Provide the [X, Y] coordinate of the cell's center where the given text is located.  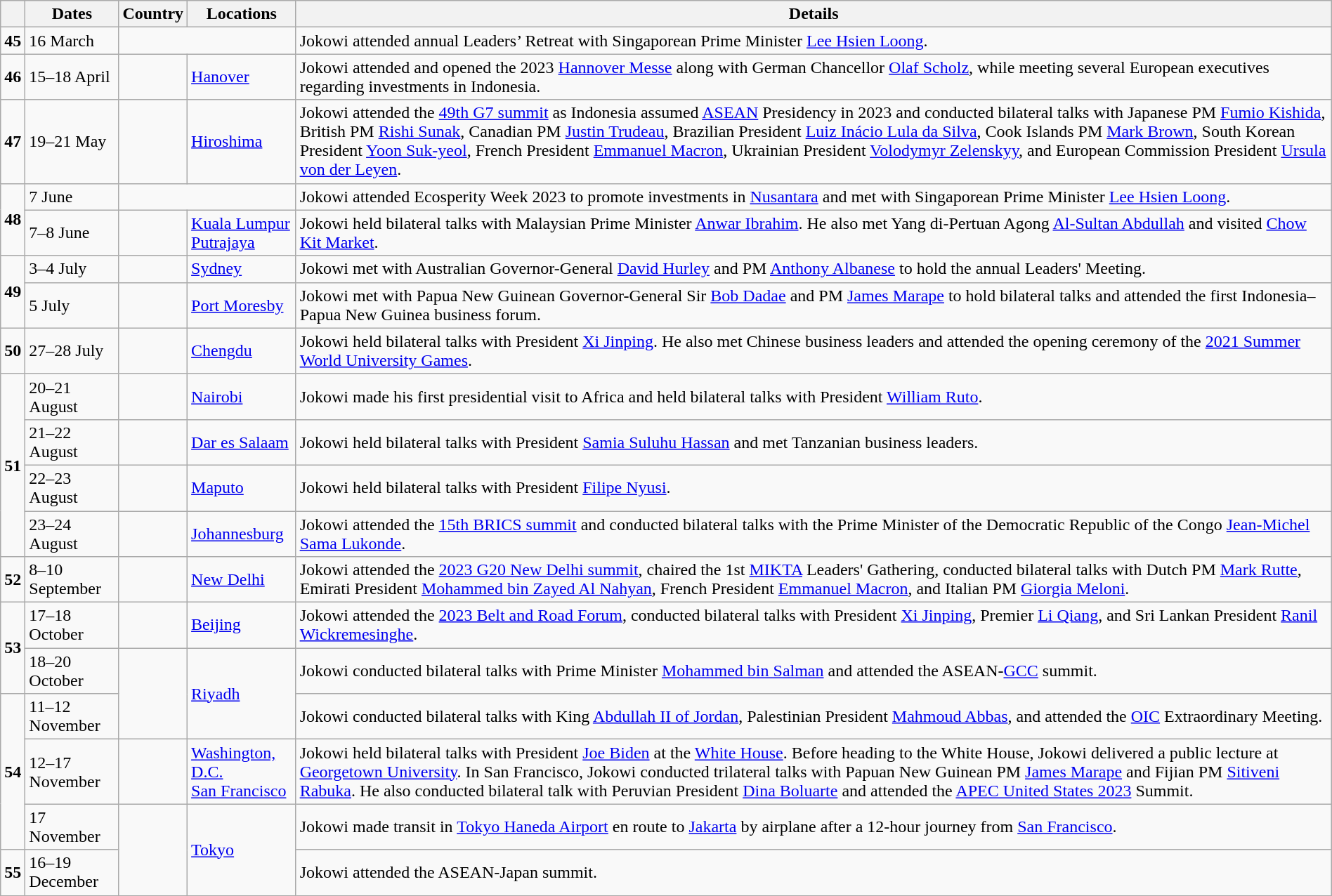
52 [13, 580]
Locations [242, 14]
7 June [72, 197]
22–23 August [72, 487]
23–24 August [72, 534]
7–8 June [72, 233]
Dar es Salaam [242, 442]
Port Moresby [242, 305]
Details [814, 14]
15–18 April [72, 77]
Jokowi held bilateral talks with President Filipe Nyusi. [814, 487]
12–17 November [72, 772]
Riyadh [242, 694]
27–28 July [72, 351]
Hanover [242, 77]
Jokowi conducted bilateral talks with King Abdullah II of Jordan, Palestinian President Mahmoud Abbas, and attended the OIC Extraordinary Meeting. [814, 716]
Jokowi made transit in Tokyo Haneda Airport en route to Jakarta by airplane after a 12-hour journey from San Francisco. [814, 827]
Jokowi conducted bilateral talks with Prime Minister Mohammed bin Salman and attended the ASEAN-GCC summit. [814, 671]
17 November [72, 827]
16 March [72, 41]
Jokowi made his first presidential visit to Africa and held bilateral talks with President William Ruto. [814, 396]
New Delhi [242, 580]
19–21 May [72, 142]
21–22 August [72, 442]
5 July [72, 305]
48 [13, 219]
Hiroshima [242, 142]
Beijing [242, 625]
17–18 October [72, 625]
8–10 September [72, 580]
Tokyo [242, 850]
Chengdu [242, 351]
3–4 July [72, 269]
55 [13, 872]
50 [13, 351]
46 [13, 77]
Dates [72, 14]
Jokowi attended annual Leaders’ Retreat with Singaporean Prime Minister Lee Hsien Loong. [814, 41]
Washington, D.C.San Francisco [242, 772]
16–19 December [72, 872]
49 [13, 292]
Sydney [242, 269]
Jokowi attended the ASEAN-Japan summit. [814, 872]
54 [13, 772]
Jokowi met with Australian Governor-General David Hurley and PM Anthony Albanese to hold the annual Leaders' Meeting. [814, 269]
45 [13, 41]
20–21 August [72, 396]
Maputo [242, 487]
Jokowi attended Ecosperity Week 2023 to promote investments in Nusantara and met with Singaporean Prime Minister Lee Hsien Loong. [814, 197]
Johannesburg [242, 534]
Country [153, 14]
47 [13, 142]
Nairobi [242, 396]
11–12 November [72, 716]
51 [13, 465]
53 [13, 648]
Kuala LumpurPutrajaya [242, 233]
18–20 October [72, 671]
Jokowi held bilateral talks with President Samia Suluhu Hassan and met Tanzanian business leaders. [814, 442]
